Pinpoint the cell where the given text exists, returning its (x, y) midpoint coordinate. 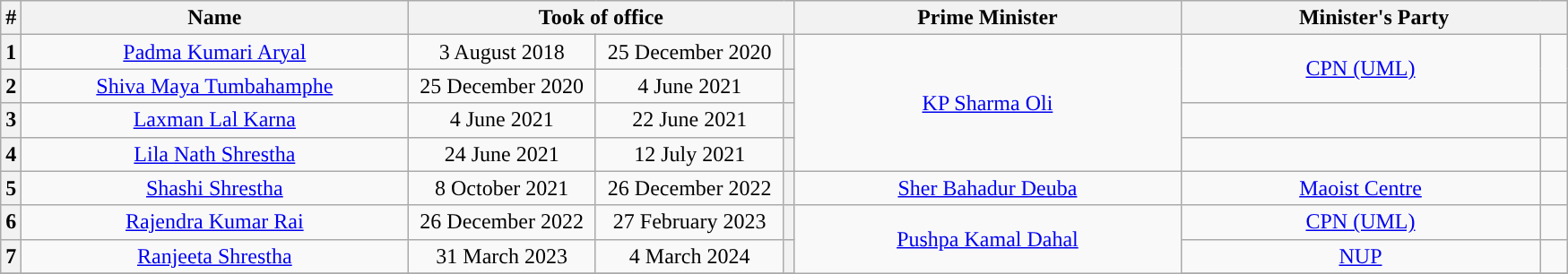
7 (11, 256)
Maoist Centre (1361, 188)
Sher Bahadur Deuba (988, 188)
2 (11, 86)
3 August 2018 (502, 52)
6 (11, 222)
Prime Minister (988, 18)
Pushpa Kamal Dahal (988, 239)
31 March 2023 (502, 256)
Shashi Shrestha (215, 188)
1 (11, 52)
3 (11, 120)
4 March 2024 (689, 256)
NUP (1361, 256)
5 (11, 188)
12 July 2021 (689, 154)
Lila Nath Shrestha (215, 154)
Rajendra Kumar Rai (215, 222)
Minister's Party (1373, 18)
Ranjeeta Shrestha (215, 256)
Shiva Maya Tumbahamphe (215, 86)
Padma Kumari Aryal (215, 52)
Name (215, 18)
8 October 2021 (502, 188)
KP Sharma Oli (988, 103)
4 (11, 154)
27 February 2023 (689, 222)
24 June 2021 (502, 154)
# (11, 18)
Laxman Lal Karna (215, 120)
22 June 2021 (689, 120)
Took of office (601, 18)
